Return [X, Y] of the center of cell containing provided text 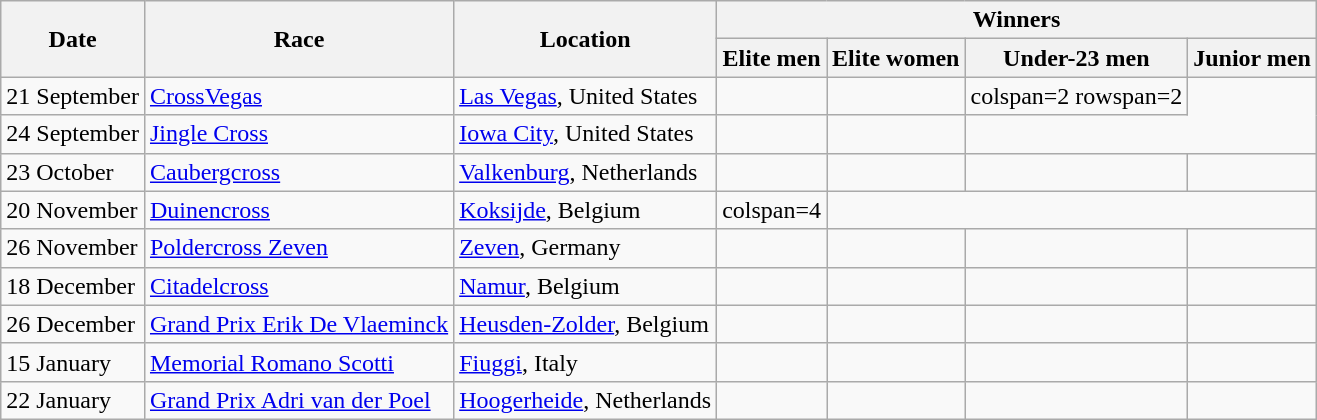
Koksijde, Belgium [586, 210]
Iowa City, United States [586, 134]
Duinencross [298, 210]
22 January [73, 400]
Date [73, 39]
Valkenburg, Netherlands [586, 172]
Zeven, Germany [586, 248]
Poldercross Zeven [298, 248]
Jingle Cross [298, 134]
Elite men [772, 58]
CrossVegas [298, 96]
Citadelcross [298, 286]
Memorial Romano Scotti [298, 362]
Location [586, 39]
26 November [73, 248]
Grand Prix Adri van der Poel [298, 400]
Grand Prix Erik De Vlaeminck [298, 324]
Winners [1017, 20]
15 January [73, 362]
20 November [73, 210]
21 September [73, 96]
colspan=4 [772, 210]
Caubergcross [298, 172]
Race [298, 39]
Junior men [1252, 58]
24 September [73, 134]
Elite women [896, 58]
26 December [73, 324]
Fiuggi, Italy [586, 362]
colspan=2 rowspan=2 [1076, 96]
Hoogerheide, Netherlands [586, 400]
23 October [73, 172]
Heusden-Zolder, Belgium [586, 324]
18 December [73, 286]
Under-23 men [1076, 58]
Namur, Belgium [586, 286]
Las Vegas, United States [586, 96]
